Provide the [x, y] coordinate of the cell's center where the given text is located.  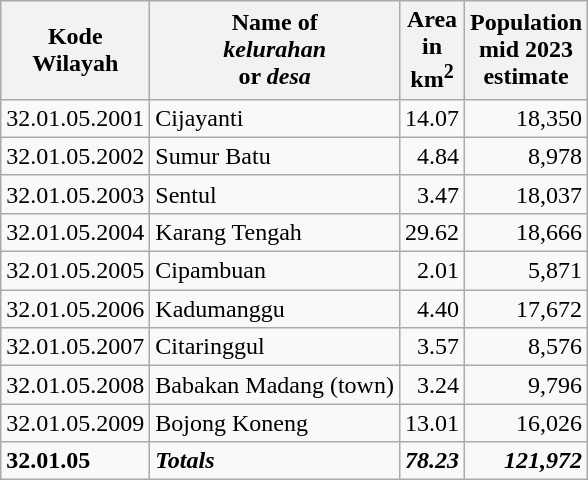
14.07 [432, 118]
32.01.05.2005 [76, 271]
Cijayanti [275, 118]
Sentul [275, 194]
32.01.05.2004 [76, 232]
Kadumanggu [275, 309]
Populationmid 2023estimate [526, 50]
Citaringgul [275, 347]
121,972 [526, 461]
Sumur Batu [275, 156]
Bojong Koneng [275, 423]
29.62 [432, 232]
32.01.05.2007 [76, 347]
Area in km2 [432, 50]
Cipambuan [275, 271]
2.01 [432, 271]
16,026 [526, 423]
32.01.05.2008 [76, 385]
17,672 [526, 309]
4.84 [432, 156]
3.24 [432, 385]
Name of kelurahan or desa [275, 50]
78.23 [432, 461]
3.57 [432, 347]
Babakan Madang (town) [275, 385]
9,796 [526, 385]
5,871 [526, 271]
18,350 [526, 118]
32.01.05.2003 [76, 194]
8,978 [526, 156]
18,037 [526, 194]
Totals [275, 461]
3.47 [432, 194]
32.01.05.2009 [76, 423]
Kode Wilayah [76, 50]
4.40 [432, 309]
18,666 [526, 232]
32.01.05.2001 [76, 118]
32.01.05.2002 [76, 156]
13.01 [432, 423]
Karang Tengah [275, 232]
32.01.05.2006 [76, 309]
32.01.05 [76, 461]
8,576 [526, 347]
